Provide the (X, Y) coordinate of the cell's center where the given text is located.  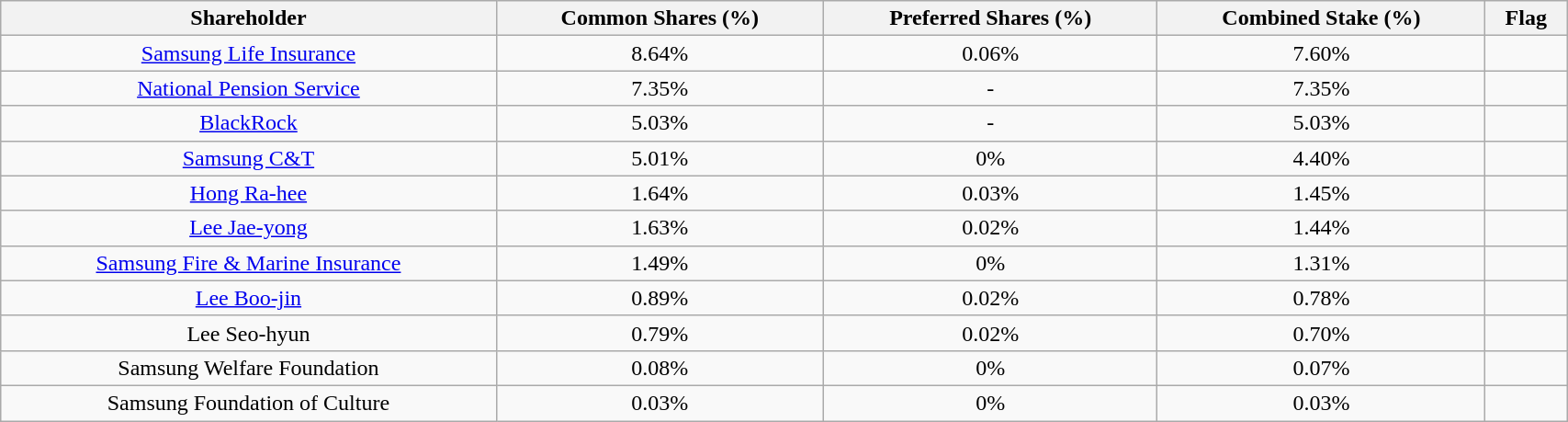
Flag (1527, 18)
1.31% (1321, 263)
8.64% (660, 53)
Lee Boo-jin (248, 298)
0.78% (1321, 298)
Samsung Welfare Foundation (248, 368)
Shareholder (248, 18)
Hong Ra-hee (248, 193)
Samsung Life Insurance (248, 53)
Samsung Foundation of Culture (248, 403)
0.70% (1321, 333)
0.07% (1321, 368)
0.06% (990, 53)
Samsung C&T (248, 158)
Samsung Fire & Marine Insurance (248, 263)
0.79% (660, 333)
Lee Seo-hyun (248, 333)
1.44% (1321, 228)
1.49% (660, 263)
0.89% (660, 298)
National Pension Service (248, 88)
BlackRock (248, 123)
4.40% (1321, 158)
Lee Jae-yong (248, 228)
5.01% (660, 158)
0.08% (660, 368)
Common Shares (%) (660, 18)
1.64% (660, 193)
Preferred Shares (%) (990, 18)
1.63% (660, 228)
7.60% (1321, 53)
1.45% (1321, 193)
Combined Stake (%) (1321, 18)
